Pinpoint the cell where the given text exists, returning its (X, Y) midpoint coordinate. 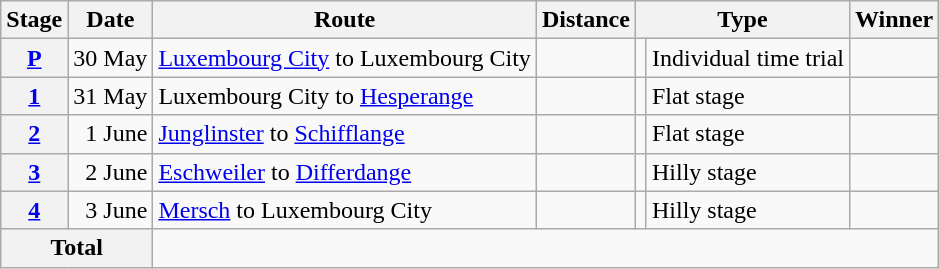
Date (110, 20)
1 (34, 96)
Junglinster to Schifflange (345, 134)
Eschweiler to Differdange (345, 172)
1 June (110, 134)
3 June (110, 210)
30 May (110, 58)
P (34, 58)
2 (34, 134)
2 June (110, 172)
Stage (34, 20)
Mersch to Luxembourg City (345, 210)
Luxembourg City to Luxembourg City (345, 58)
Route (345, 20)
4 (34, 210)
3 (34, 172)
Individual time trial (748, 58)
Total (77, 248)
Winner (894, 20)
Luxembourg City to Hesperange (345, 96)
Type (742, 20)
31 May (110, 96)
Distance (586, 20)
